Find where the given text appears and provide that cell's center as [x, y] coordinate. 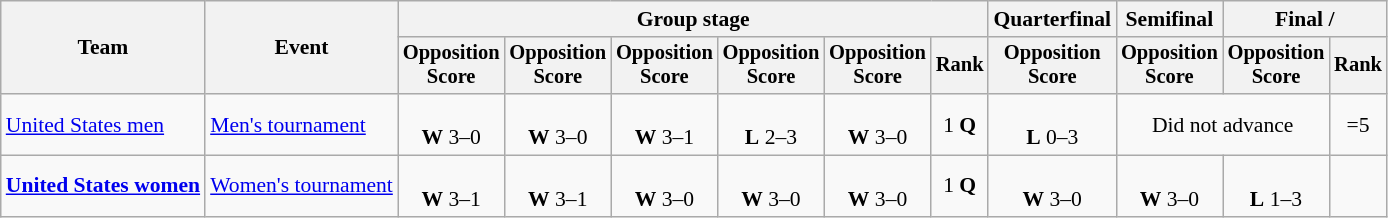
Men's tournament [302, 124]
Semifinal [1170, 19]
Event [302, 48]
=5 [1358, 124]
Did not advance [1222, 124]
Group stage [694, 19]
Women's tournament [302, 186]
Final / [1305, 19]
L 1–3 [1276, 186]
Quarterfinal [1052, 19]
United States men [103, 124]
Team [103, 48]
L 2–3 [772, 124]
L 0–3 [1052, 124]
United States women [103, 186]
